Find where the given text appears and provide that cell's center as (X, Y) coordinate. 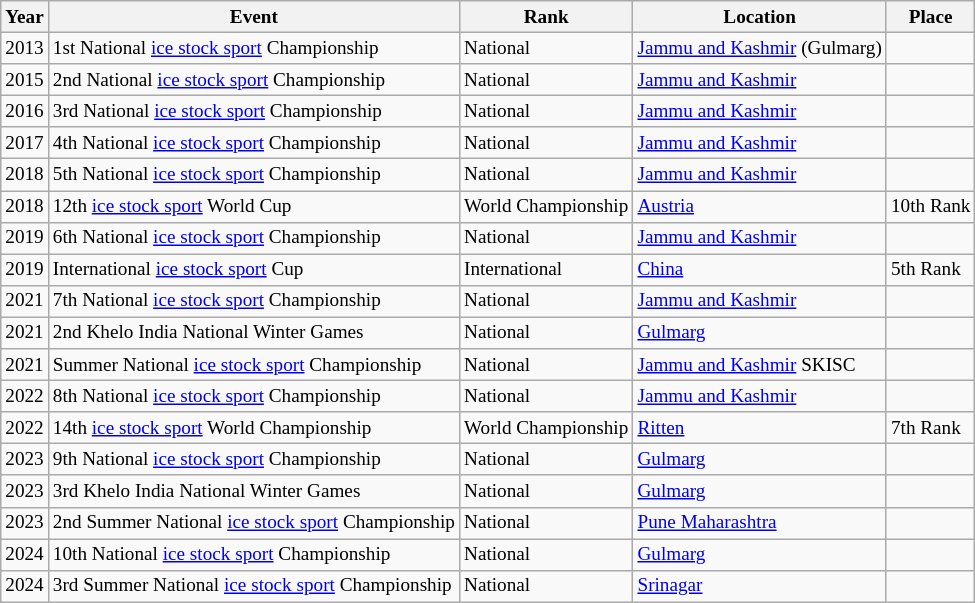
5th Rank (930, 270)
2015 (25, 80)
International ice stock sport Cup (254, 270)
Ritten (760, 428)
Year (25, 17)
Summer National ice stock sport Championship (254, 365)
1st National ice stock sport Championship (254, 48)
International (546, 270)
Event (254, 17)
2nd Khelo India National Winter Games (254, 333)
10th Rank (930, 206)
Pune Maharashtra (760, 523)
2nd Summer National ice stock sport Championship (254, 523)
5th National ice stock sport Championship (254, 175)
2017 (25, 143)
Jammu and Kashmir (Gulmarg) (760, 48)
Austria (760, 206)
8th National ice stock sport Championship (254, 396)
2016 (25, 111)
7th National ice stock sport Championship (254, 301)
Location (760, 17)
12th ice stock sport World Cup (254, 206)
3rd Khelo India National Winter Games (254, 491)
3rd Summer National ice stock sport Championship (254, 586)
6th National ice stock sport Championship (254, 238)
7th Rank (930, 428)
2013 (25, 48)
Rank (546, 17)
Place (930, 17)
14th ice stock sport World Championship (254, 428)
4th National ice stock sport Championship (254, 143)
3rd National ice stock sport Championship (254, 111)
Srinagar (760, 586)
2nd National ice stock sport Championship (254, 80)
Jammu and Kashmir SKISC (760, 365)
9th National ice stock sport Championship (254, 460)
10th National ice stock sport Championship (254, 554)
China (760, 270)
